Capture the cell that displays the provided text and extract its (X, Y) central coordinate. 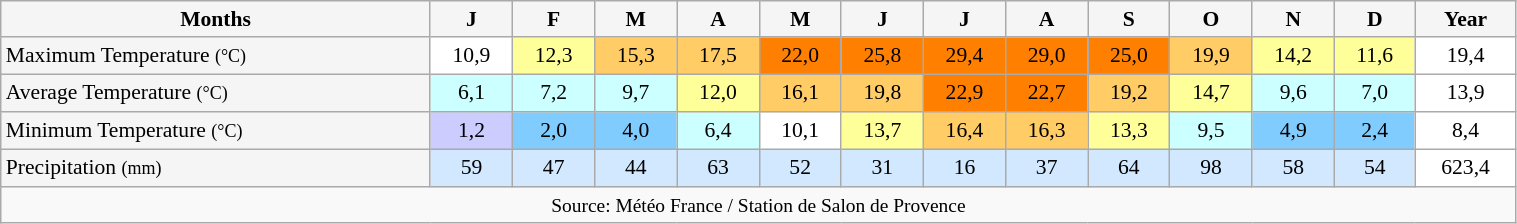
31 (882, 169)
19,2 (1129, 94)
12,3 (554, 56)
59 (471, 169)
4,9 (1293, 131)
44 (636, 169)
F (554, 19)
D (1374, 19)
10,1 (800, 131)
17,5 (718, 56)
19,9 (1211, 56)
19,8 (882, 94)
Average Temperature (°C) (216, 94)
13,7 (882, 131)
Minimum Temperature (°C) (216, 131)
7,0 (1374, 94)
37 (1047, 169)
Precipitation (mm) (216, 169)
S (1129, 19)
9,7 (636, 94)
15,3 (636, 56)
Year (1466, 19)
29,0 (1047, 56)
22,0 (800, 56)
9,5 (1211, 131)
10,9 (471, 56)
14,7 (1211, 94)
47 (554, 169)
1,2 (471, 131)
11,6 (1374, 56)
16,3 (1047, 131)
58 (1293, 169)
2,0 (554, 131)
6,1 (471, 94)
22,7 (1047, 94)
64 (1129, 169)
623,4 (1466, 169)
16,4 (964, 131)
25,8 (882, 56)
Maximum Temperature (°C) (216, 56)
16 (964, 169)
52 (800, 169)
14,2 (1293, 56)
8,4 (1466, 131)
O (1211, 19)
Source: Météo France / Station de Salon de Provence (758, 204)
22,9 (964, 94)
9,6 (1293, 94)
N (1293, 19)
25,0 (1129, 56)
12,0 (718, 94)
29,4 (964, 56)
Months (216, 19)
63 (718, 169)
13,9 (1466, 94)
7,2 (554, 94)
16,1 (800, 94)
2,4 (1374, 131)
98 (1211, 169)
19,4 (1466, 56)
13,3 (1129, 131)
6,4 (718, 131)
54 (1374, 169)
4,0 (636, 131)
